Extract the [X, Y] coordinate from the center of the cell holding the provided text.  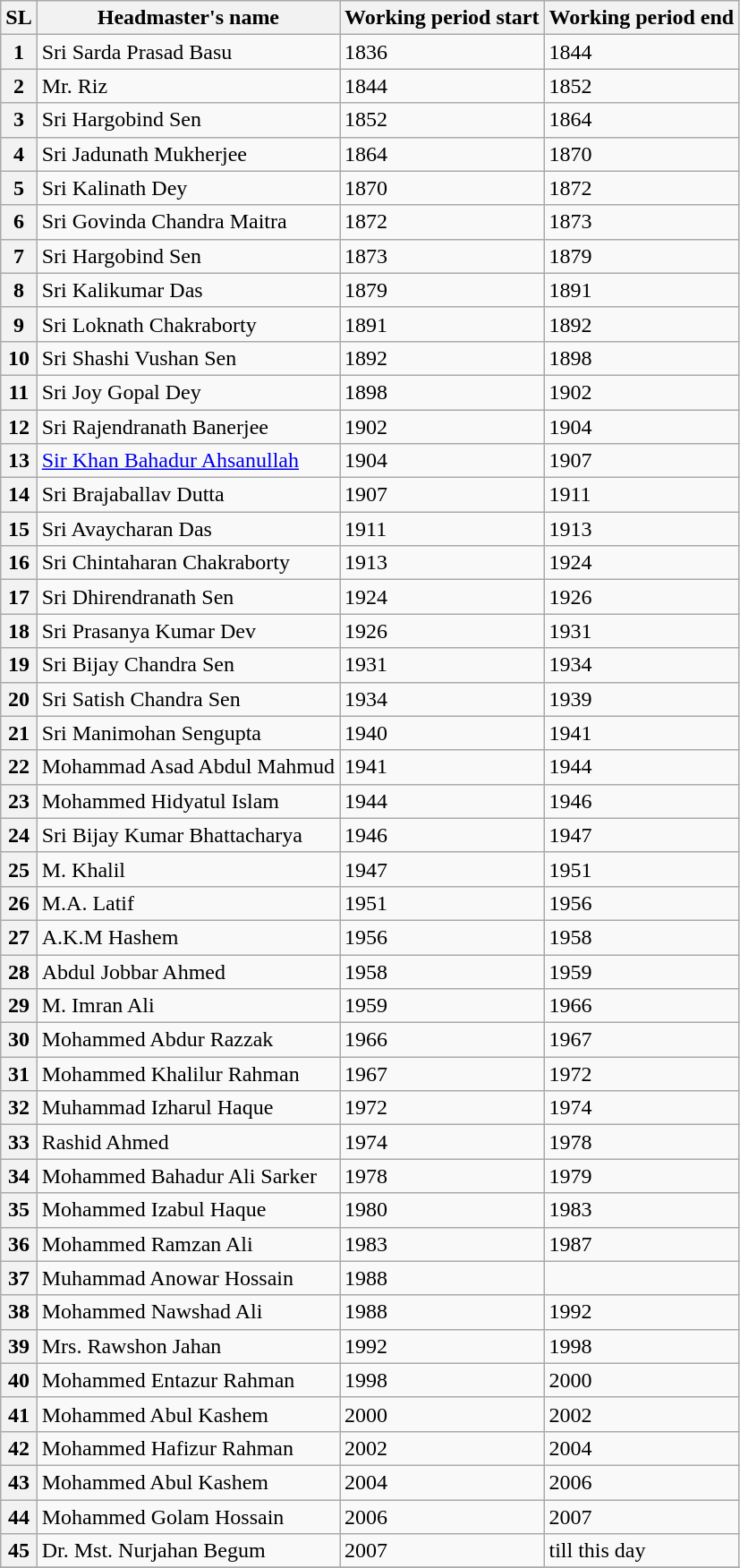
Abdul Jobbar Ahmed [188, 971]
31 [19, 1074]
1980 [442, 1210]
Mohammed Entazur Rahman [188, 1380]
Sri Joy Gopal Dey [188, 392]
1 [19, 52]
36 [19, 1244]
Mohammed Ramzan Ali [188, 1244]
1940 [442, 733]
19 [19, 665]
Sri Rajendranath Banerjee [188, 427]
1987 [642, 1244]
Mohammed Izabul Haque [188, 1210]
45 [19, 1551]
21 [19, 733]
22 [19, 767]
Mohammed Golam Hossain [188, 1517]
Sri Bijay Kumar Bhattacharya [188, 835]
40 [19, 1380]
Headmaster's name [188, 18]
1836 [442, 52]
Sri Loknath Chakraborty [188, 324]
34 [19, 1176]
38 [19, 1312]
Sri Sarda Prasad Basu [188, 52]
Sri Chintaharan Chakraborty [188, 563]
7 [19, 256]
12 [19, 427]
Sri Dhirendranath Sen [188, 597]
37 [19, 1278]
6 [19, 222]
M. Khalil [188, 869]
9 [19, 324]
1939 [642, 699]
25 [19, 869]
Mohammed Hafizur Rahman [188, 1448]
Sri Avaycharan Das [188, 529]
A.K.M Hashem [188, 937]
44 [19, 1517]
26 [19, 903]
Muhammad Anowar Hossain [188, 1278]
till this day [642, 1551]
Mohammed Abdur Razzak [188, 1040]
Sri Govinda Chandra Maitra [188, 222]
33 [19, 1142]
Sri Kalinath Dey [188, 188]
18 [19, 631]
Sir Khan Bahadur Ahsanullah [188, 461]
32 [19, 1108]
11 [19, 392]
SL [19, 18]
Mohammad Asad Abdul Mahmud [188, 767]
15 [19, 529]
Sri Jadunath Mukherjee [188, 154]
Mr. Riz [188, 86]
41 [19, 1414]
29 [19, 1006]
Sri Brajaballav Dutta [188, 495]
Muhammad Izharul Haque [188, 1108]
Sri Bijay Chandra Sen [188, 665]
24 [19, 835]
4 [19, 154]
Mohammed Hidyatul Islam [188, 801]
28 [19, 971]
39 [19, 1346]
23 [19, 801]
Mohammed Bahadur Ali Sarker [188, 1176]
16 [19, 563]
M. Imran Ali [188, 1006]
10 [19, 358]
27 [19, 937]
Rashid Ahmed [188, 1142]
35 [19, 1210]
Dr. Mst. Nurjahan Begum [188, 1551]
Mrs. Rawshon Jahan [188, 1346]
Sri Prasanya Kumar Dev [188, 631]
17 [19, 597]
43 [19, 1482]
30 [19, 1040]
5 [19, 188]
Mohammed Khalilur Rahman [188, 1074]
1979 [642, 1176]
Working period start [442, 18]
Sri Manimohan Sengupta [188, 733]
Sri Shashi Vushan Sen [188, 358]
20 [19, 699]
2 [19, 86]
Working period end [642, 18]
13 [19, 461]
Sri Kalikumar Das [188, 290]
8 [19, 290]
3 [19, 120]
14 [19, 495]
Mohammed Nawshad Ali [188, 1312]
M.A. Latif [188, 903]
Sri Satish Chandra Sen [188, 699]
42 [19, 1448]
